Return the [X, Y] coordinate for the center point of the cell that contains the specified text.  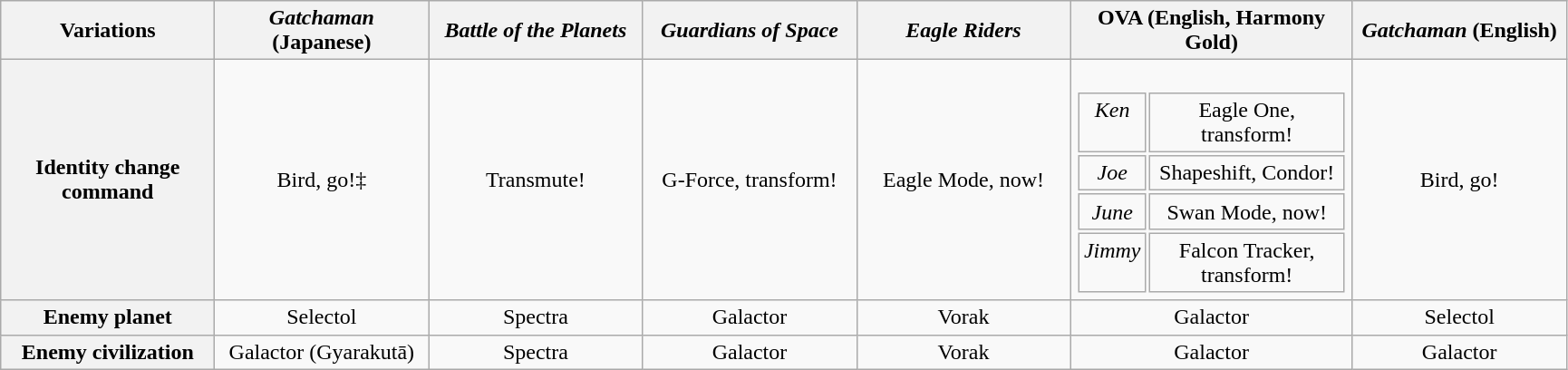
Guardians of Space [750, 31]
Battle of the Planets [536, 31]
June [1113, 211]
G-Force, transform! [750, 180]
Transmute! [536, 180]
Bird, go! [1459, 180]
Gatchaman (English) [1459, 31]
OVA (English, Harmony Gold) [1211, 31]
Joe [1113, 173]
Ken Eagle One, transform! Joe Shapeshift, Condor! June Swan Mode, now! Jimmy Falcon Tracker, transform! [1211, 180]
Eagle Riders [963, 31]
Enemy planet [108, 317]
Ken [1113, 122]
Jimmy [1113, 263]
Enemy civilization [108, 352]
Swan Mode, now! [1247, 211]
Bird, go!‡ [322, 180]
Shapeshift, Condor! [1247, 173]
Eagle One, transform! [1247, 122]
Gatchaman (Japanese) [322, 31]
Falcon Tracker, transform! [1247, 263]
Eagle Mode, now! [963, 180]
Galactor (Gyarakutā) [322, 352]
Identity change command [108, 180]
Variations [108, 31]
